Scan for the cell matching the given text and deliver its [X, Y] coordinate at center. 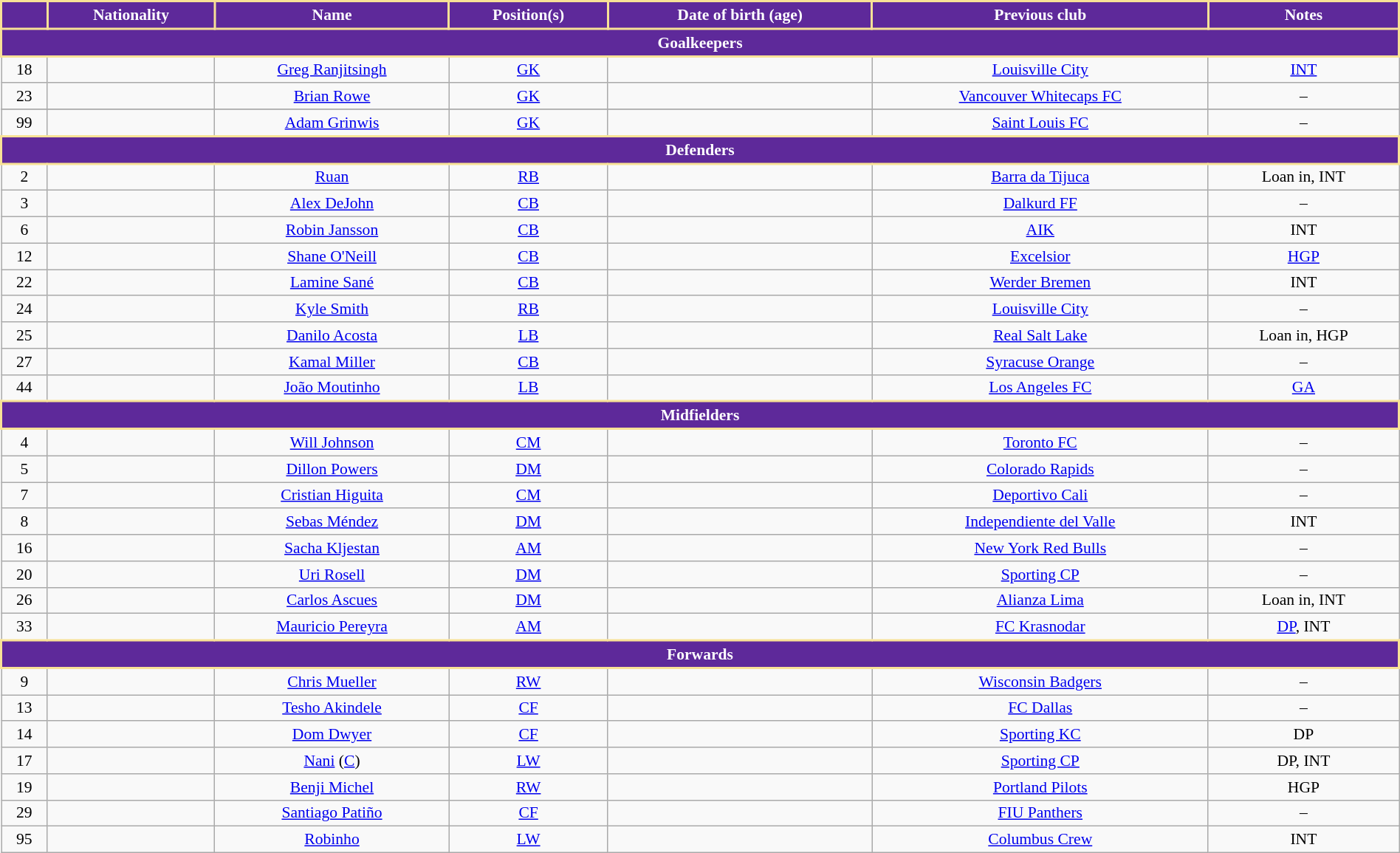
AIK [1040, 230]
6 [25, 230]
5 [25, 469]
Werder Bremen [1040, 283]
Alex DeJohn [332, 204]
Chris Mueller [332, 682]
Excelsior [1040, 256]
Carlos Ascues [332, 600]
Portland Pilots [1040, 787]
Los Angeles FC [1040, 388]
New York Red Bulls [1040, 548]
3 [25, 204]
Colorado Rapids [1040, 469]
4 [25, 442]
Deportivo Cali [1040, 496]
13 [25, 708]
Name [332, 15]
Nationality [131, 15]
Ruan [332, 177]
99 [25, 123]
Sebas Méndez [332, 522]
26 [25, 600]
Dalkurd FF [1040, 204]
27 [25, 362]
12 [25, 256]
Position(s) [529, 15]
Robin Jansson [332, 230]
Adam Grinwis [332, 123]
Nani (C) [332, 761]
33 [25, 627]
Syracuse Orange [1040, 362]
19 [25, 787]
Previous club [1040, 15]
Tesho Akindele [332, 708]
24 [25, 309]
FC Krasnodar [1040, 627]
9 [25, 682]
7 [25, 496]
Vancouver Whitecaps FC [1040, 97]
DP [1303, 735]
25 [25, 335]
22 [25, 283]
FC Dallas [1040, 708]
GA [1303, 388]
Barra da Tijuca [1040, 177]
Columbus Crew [1040, 840]
29 [25, 813]
17 [25, 761]
Brian Rowe [332, 97]
Greg Ranjitsingh [332, 69]
Mauricio Pereyra [332, 627]
Benji Michel [332, 787]
Toronto FC [1040, 442]
Midfielders [700, 415]
Notes [1303, 15]
Dom Dwyer [332, 735]
Uri Rosell [332, 575]
João Moutinho [332, 388]
Lamine Sané [332, 283]
Wisconsin Badgers [1040, 682]
Kamal Miller [332, 362]
2 [25, 177]
Saint Louis FC [1040, 123]
Will Johnson [332, 442]
Alianza Lima [1040, 600]
Sacha Kljestan [332, 548]
FIU Panthers [1040, 813]
95 [25, 840]
Danilo Acosta [332, 335]
14 [25, 735]
Defenders [700, 151]
Loan in, HGP [1303, 335]
Date of birth (age) [740, 15]
18 [25, 69]
23 [25, 97]
Real Salt Lake [1040, 335]
Dillon Powers [332, 469]
Goalkeepers [700, 43]
20 [25, 575]
Kyle Smith [332, 309]
16 [25, 548]
Cristian Higuita [332, 496]
Santiago Patiño [332, 813]
44 [25, 388]
Shane O'Neill [332, 256]
Robinho [332, 840]
Sporting KC [1040, 735]
Independiente del Valle [1040, 522]
8 [25, 522]
Forwards [700, 654]
